Pinpoint the cell where the given text exists, returning its (x, y) midpoint coordinate. 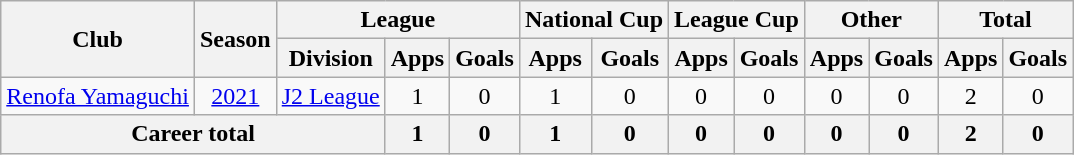
League Cup (737, 20)
Renofa Yamaguchi (98, 96)
League (398, 20)
Club (98, 39)
Other (871, 20)
Career total (193, 134)
Total (1005, 20)
National Cup (594, 20)
J2 League (330, 96)
Season (235, 39)
2021 (235, 96)
Division (330, 58)
